Return the [x, y] coordinate for the center point of the cell that contains the specified text.  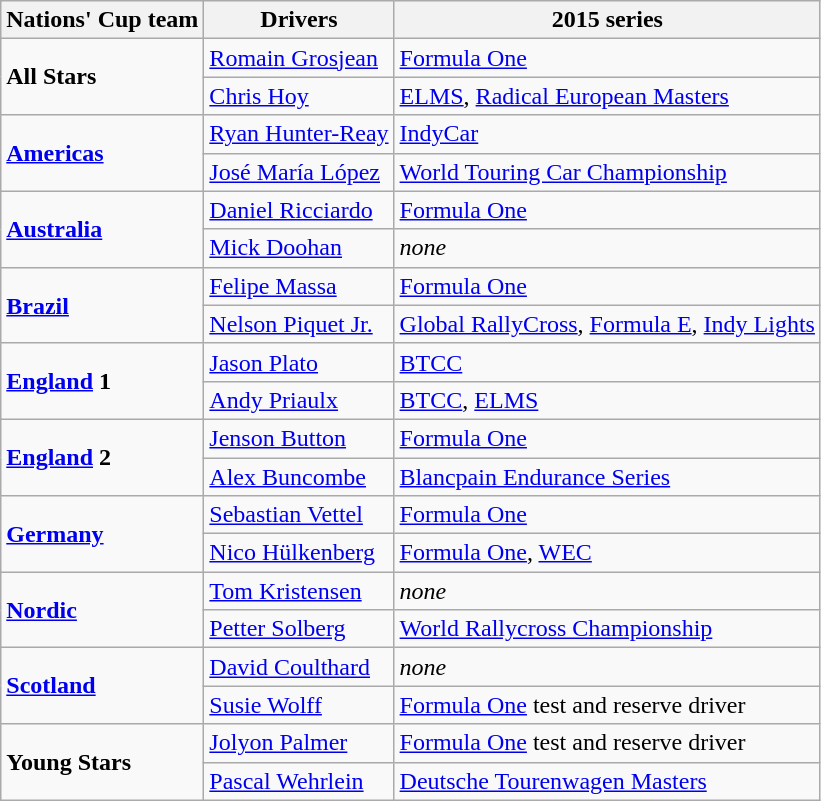
Susie Wolff [299, 705]
England 1 [102, 381]
All Stars [102, 77]
Sebastian Vettel [299, 515]
Americas [102, 153]
ELMS, Radical European Masters [607, 96]
Nelson Piquet Jr. [299, 324]
Formula One, WEC [607, 553]
Petter Solberg [299, 629]
Ryan Hunter-Reay [299, 134]
Germany [102, 534]
Mick Doohan [299, 248]
Blancpain Endurance Series [607, 477]
BTCC, ELMS [607, 400]
Jason Plato [299, 362]
Romain Grosjean [299, 58]
Nico Hülkenberg [299, 553]
José María López [299, 172]
David Coulthard [299, 667]
World Rallycross Championship [607, 629]
Pascal Wehrlein [299, 781]
Alex Buncombe [299, 477]
Scotland [102, 686]
World Touring Car Championship [607, 172]
Nations' Cup team [102, 20]
Jenson Button [299, 438]
2015 series [607, 20]
Jolyon Palmer [299, 743]
BTCC [607, 362]
Global RallyCross, Formula E, Indy Lights [607, 324]
Chris Hoy [299, 96]
England 2 [102, 457]
Drivers [299, 20]
Deutsche Tourenwagen Masters [607, 781]
Brazil [102, 305]
IndyCar [607, 134]
Felipe Massa [299, 286]
Nordic [102, 610]
Australia [102, 229]
Tom Kristensen [299, 591]
Daniel Ricciardo [299, 210]
Andy Priaulx [299, 400]
Young Stars [102, 762]
